Find where the given text appears and provide that cell's center as [X, Y] coordinate. 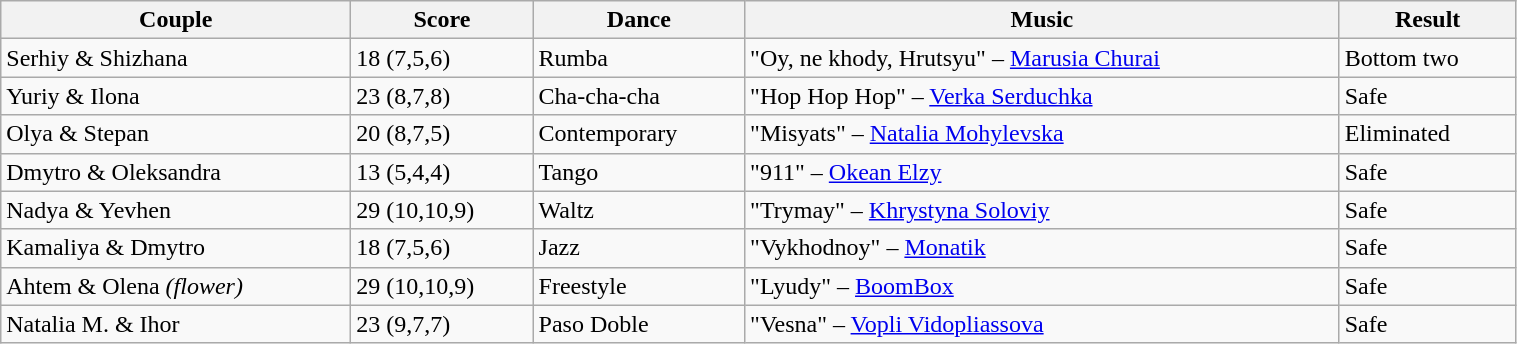
Ahtem & Olena (flower) [176, 286]
Yuriy & Ilona [176, 96]
23 (9,7,7) [442, 324]
Dmytro & Oleksandra [176, 172]
Nadya & Yevhen [176, 210]
Contemporary [639, 134]
Cha-cha-cha [639, 96]
"Hop Hop Hop" – Verka Serduchka [1042, 96]
"Oy, ne khody, Hrutsyu" – Marusia Churai [1042, 58]
Result [1428, 20]
Score [442, 20]
13 (5,4,4) [442, 172]
Eliminated [1428, 134]
Freestyle [639, 286]
Bottom two [1428, 58]
"911" – Okean Elzy [1042, 172]
"Vesna" – Vopli Vidopliassova [1042, 324]
Tango [639, 172]
"Vykhodnoy" – Monatik [1042, 248]
Natalia M. & Ihor [176, 324]
Couple [176, 20]
Jazz [639, 248]
Music [1042, 20]
Rumba [639, 58]
Paso Doble [639, 324]
"Misyats" – Natalia Mohylevska [1042, 134]
Serhiy & Shizhana [176, 58]
"Lyudy" – BoomBox [1042, 286]
Waltz [639, 210]
Olya & Stepan [176, 134]
20 (8,7,5) [442, 134]
"Trymay" – Khrystyna Soloviy [1042, 210]
23 (8,7,8) [442, 96]
Kamaliya & Dmytro [176, 248]
Dance [639, 20]
